Pinpoint the cell where the given text exists, returning its (x, y) midpoint coordinate. 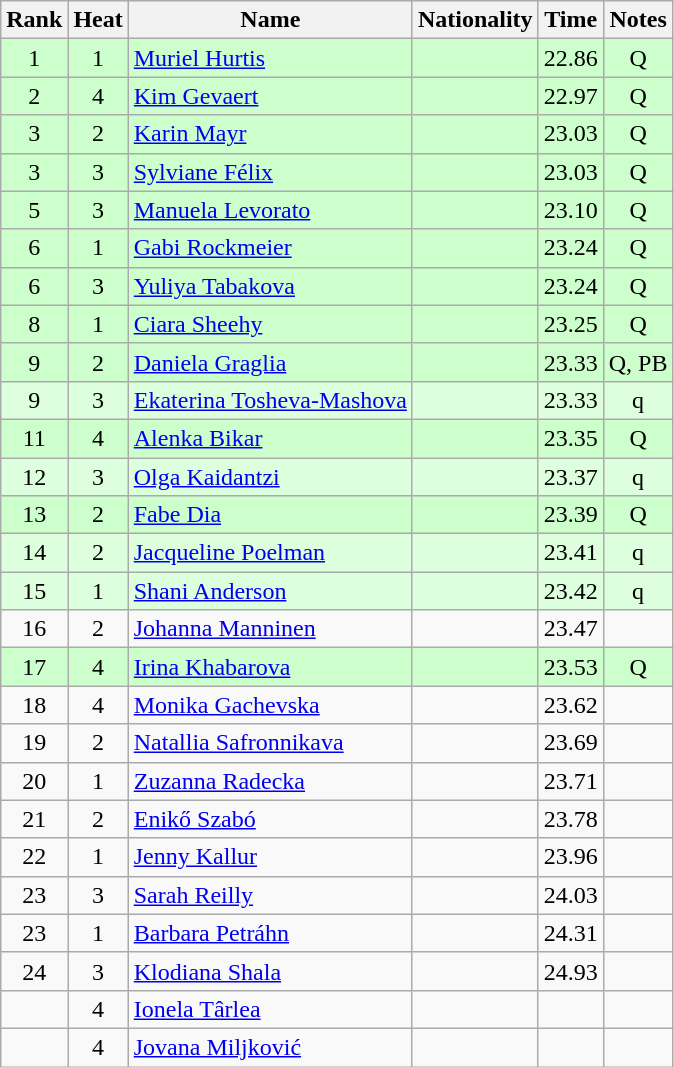
18 (34, 705)
Nationality (475, 20)
11 (34, 438)
Ciara Sheehy (270, 324)
13 (34, 515)
Q, PB (638, 362)
23.71 (570, 781)
Rank (34, 20)
Fabe Dia (270, 515)
Natallia Safronnikava (270, 743)
22.97 (570, 96)
Jovana Miljković (270, 1047)
24.31 (570, 933)
Name (270, 20)
Enikő Szabó (270, 819)
23.35 (570, 438)
Shani Anderson (270, 591)
15 (34, 591)
Jenny Kallur (270, 857)
Notes (638, 20)
23.69 (570, 743)
Daniela Graglia (270, 362)
20 (34, 781)
Klodiana Shala (270, 971)
Yuliya Tabakova (270, 286)
Barbara Petráhn (270, 933)
23.96 (570, 857)
23.42 (570, 591)
12 (34, 477)
Sylviane Félix (270, 172)
Kim Gevaert (270, 96)
Irina Khabarova (270, 667)
Alenka Bikar (270, 438)
24.03 (570, 895)
5 (34, 210)
Gabi Rockmeier (270, 248)
23.25 (570, 324)
22 (34, 857)
Muriel Hurtis (270, 58)
22.86 (570, 58)
23.47 (570, 629)
19 (34, 743)
Manuela Levorato (270, 210)
24 (34, 971)
23.37 (570, 477)
Olga Kaidantzi (270, 477)
Jacqueline Poelman (270, 553)
21 (34, 819)
23.62 (570, 705)
Ionela Târlea (270, 1009)
16 (34, 629)
Johanna Manninen (270, 629)
23.10 (570, 210)
Heat (98, 20)
17 (34, 667)
23.78 (570, 819)
14 (34, 553)
Ekaterina Tosheva-Mashova (270, 400)
23.53 (570, 667)
Monika Gachevska (270, 705)
8 (34, 324)
24.93 (570, 971)
Zuzanna Radecka (270, 781)
Time (570, 20)
23.39 (570, 515)
23.41 (570, 553)
Sarah Reilly (270, 895)
Karin Mayr (270, 134)
